Identify which cell holds the provided text, then report its (x, y) central coordinate. 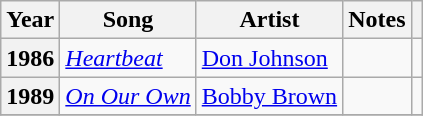
Notes (377, 20)
1989 (30, 96)
1986 (30, 58)
Artist (269, 20)
Bobby Brown (269, 96)
Song (128, 20)
Year (30, 20)
Heartbeat (128, 58)
Don Johnson (269, 58)
On Our Own (128, 96)
